Detect which cell encompasses the target text, then output its (X, Y) center coordinate. 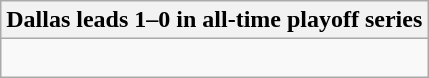
Dallas leads 1–0 in all-time playoff series (214, 20)
